Identify which cell holds the provided text, then report its (X, Y) central coordinate. 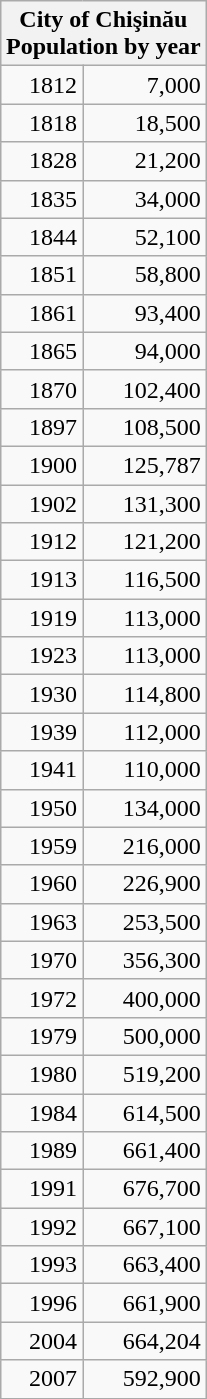
1870 (41, 389)
City of Chişinău Population by year (103, 34)
1912 (41, 542)
112,000 (145, 732)
1919 (41, 618)
664,204 (145, 1341)
400,000 (145, 998)
1984 (41, 1113)
121,200 (145, 542)
52,100 (145, 237)
663,400 (145, 1265)
1865 (41, 351)
1972 (41, 998)
1993 (41, 1265)
676,700 (145, 1189)
1979 (41, 1036)
116,500 (145, 580)
93,400 (145, 313)
1992 (41, 1227)
1902 (41, 503)
110,000 (145, 770)
1950 (41, 808)
661,900 (145, 1303)
1963 (41, 922)
1897 (41, 427)
1980 (41, 1074)
1835 (41, 199)
1960 (41, 884)
661,400 (145, 1151)
134,000 (145, 808)
1989 (41, 1151)
1991 (41, 1189)
94,000 (145, 351)
18,500 (145, 123)
2004 (41, 1341)
58,800 (145, 275)
131,300 (145, 503)
34,000 (145, 199)
253,500 (145, 922)
1900 (41, 465)
519,200 (145, 1074)
108,500 (145, 427)
226,900 (145, 884)
2007 (41, 1379)
114,800 (145, 694)
1812 (41, 85)
1996 (41, 1303)
1844 (41, 237)
1959 (41, 846)
102,400 (145, 389)
592,900 (145, 1379)
216,000 (145, 846)
125,787 (145, 465)
667,100 (145, 1227)
1939 (41, 732)
1941 (41, 770)
21,200 (145, 161)
1923 (41, 656)
1970 (41, 960)
1851 (41, 275)
1930 (41, 694)
356,300 (145, 960)
500,000 (145, 1036)
1818 (41, 123)
7,000 (145, 85)
1828 (41, 161)
614,500 (145, 1113)
1861 (41, 313)
1913 (41, 580)
